Detect which cell encompasses the target text, then output its (x, y) center coordinate. 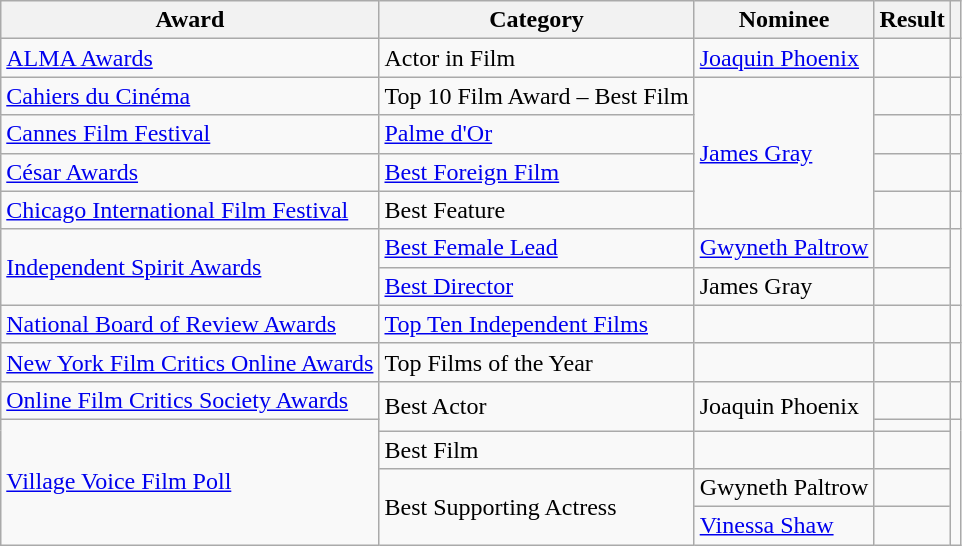
Best Foreign Film (536, 172)
Category (536, 20)
Village Voice Film Poll (190, 482)
Vinessa Shaw (784, 526)
Best Female Lead (536, 248)
Palme d'Or (536, 134)
Award (190, 20)
Best Feature (536, 210)
Top Films of the Year (536, 362)
Top Ten Independent Films (536, 324)
Result (912, 20)
National Board of Review Awards (190, 324)
Cahiers du Cinéma (190, 96)
Top 10 Film Award – Best Film (536, 96)
Best Actor (536, 406)
Chicago International Film Festival (190, 210)
Actor in Film (536, 58)
Online Film Critics Society Awards (190, 400)
New York Film Critics Online Awards (190, 362)
Best Director (536, 286)
Best Film (536, 449)
ALMA Awards (190, 58)
Independent Spirit Awards (190, 267)
Nominee (784, 20)
César Awards (190, 172)
Best Supporting Actress (536, 507)
Cannes Film Festival (190, 134)
